Detect which cell encompasses the target text, then output its [x, y] center coordinate. 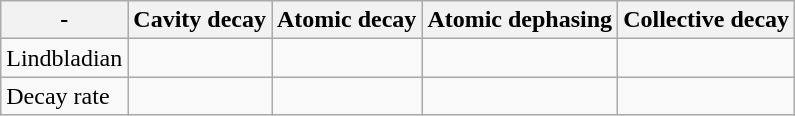
Decay rate [64, 96]
Cavity decay [200, 20]
Lindbladian [64, 58]
Atomic decay [347, 20]
Collective decay [706, 20]
Atomic dephasing [520, 20]
- [64, 20]
